Return (x, y) of the center of cell containing provided text 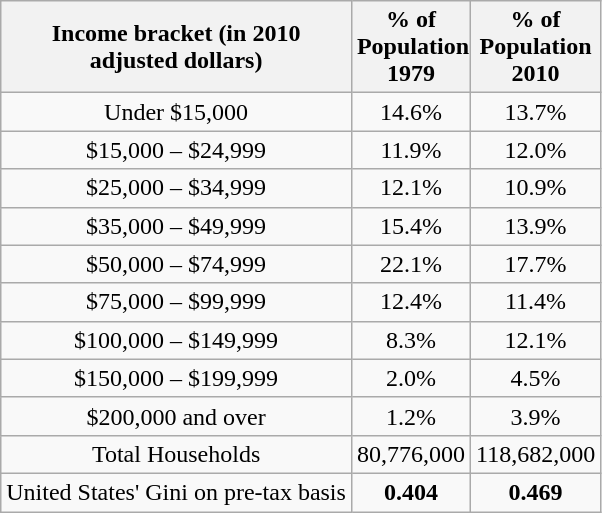
$25,000 – $34,999 (176, 188)
15.4% (410, 226)
2.0% (410, 378)
1.2% (410, 416)
United States' Gini on pre-tax basis (176, 492)
8.3% (410, 340)
0.469 (535, 492)
$150,000 – $199,999 (176, 378)
3.9% (535, 416)
12.4% (410, 302)
$50,000 – $74,999 (176, 264)
10.9% (535, 188)
13.7% (535, 112)
11.9% (410, 150)
14.6% (410, 112)
$100,000 – $149,999 (176, 340)
% of Population 2010 (535, 47)
17.7% (535, 264)
$200,000 and over (176, 416)
118,682,000 (535, 454)
12.0% (535, 150)
13.9% (535, 226)
22.1% (410, 264)
Total Households (176, 454)
0.404 (410, 492)
11.4% (535, 302)
Income bracket (in 2010 adjusted dollars) (176, 47)
80,776,000 (410, 454)
Under $15,000 (176, 112)
4.5% (535, 378)
$15,000 – $24,999 (176, 150)
$75,000 – $99,999 (176, 302)
% of Population 1979 (410, 47)
$35,000 – $49,999 (176, 226)
